Scan for the cell matching the given text and deliver its [x, y] coordinate at center. 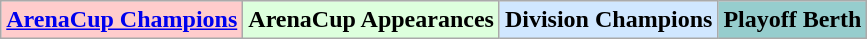
Playoff Berth [792, 20]
ArenaCup Appearances [372, 20]
Division Champions [608, 20]
ArenaCup Champions [122, 20]
